Find where the given text appears and provide that cell's center as (x, y) coordinate. 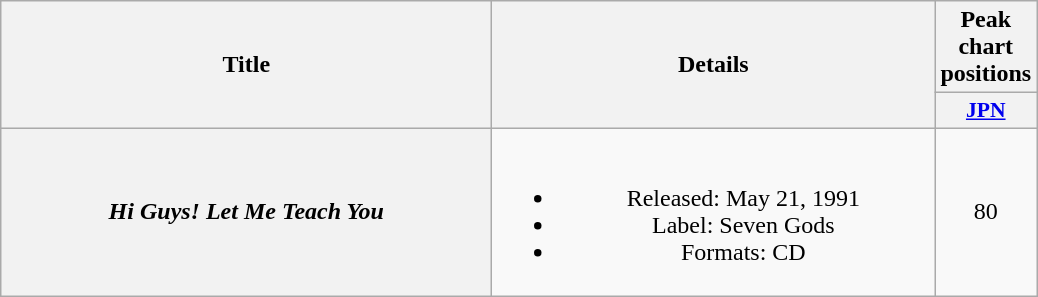
80 (986, 212)
Title (246, 65)
Details (714, 65)
Released: May 21, 1991Label: Seven GodsFormats: CD (714, 212)
JPN (986, 111)
Peak chart positions (986, 47)
Hi Guys! Let Me Teach You (246, 212)
